Return [X, Y] of the center of cell containing provided text 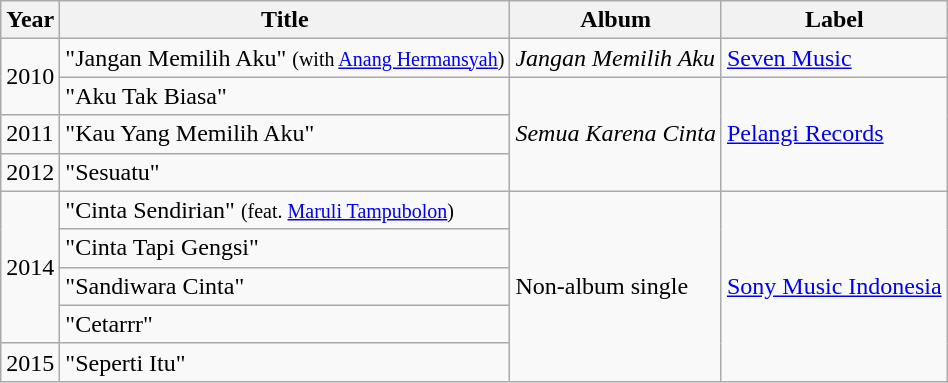
Semua Karena Cinta [616, 134]
"Jangan Memilih Aku" (with Anang Hermansyah) [285, 58]
"Sandiwara Cinta" [285, 286]
"Kau Yang Memilih Aku" [285, 134]
2014 [30, 267]
Year [30, 20]
2015 [30, 362]
Seven Music [834, 58]
"Sesuatu" [285, 172]
Title [285, 20]
2012 [30, 172]
Sony Music Indonesia [834, 286]
"Cinta Tapi Gengsi" [285, 248]
"Cinta Sendirian" (feat. Maruli Tampubolon) [285, 210]
Pelangi Records [834, 134]
Album [616, 20]
Non-album single [616, 286]
2011 [30, 134]
2010 [30, 77]
"Cetarrr" [285, 324]
"Aku Tak Biasa" [285, 96]
Label [834, 20]
"Seperti Itu" [285, 362]
Jangan Memilih Aku [616, 58]
